Locate the cell with the specified text and output its (X, Y) center coordinate. 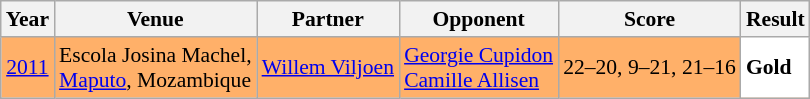
2011 (28, 68)
Georgie Cupidon Camille Allisen (478, 68)
Gold (776, 68)
Partner (328, 19)
Escola Josina Machel,Maputo, Mozambique (156, 68)
Year (28, 19)
Score (650, 19)
Willem Viljoen (328, 68)
22–20, 9–21, 21–16 (650, 68)
Opponent (478, 19)
Venue (156, 19)
Result (776, 19)
